From the cell containing the given text, extract its center point as (x, y) coordinate. 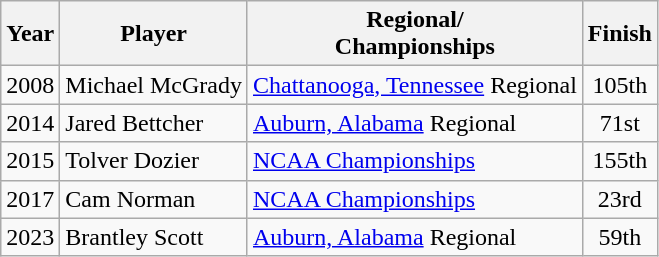
71st (620, 123)
Michael McGrady (154, 85)
Brantley Scott (154, 237)
Tolver Dozier (154, 161)
2015 (30, 161)
Jared Bettcher (154, 123)
155th (620, 161)
Cam Norman (154, 199)
Finish (620, 34)
Year (30, 34)
Regional/Championships (414, 34)
2017 (30, 199)
2008 (30, 85)
105th (620, 85)
Chattanooga, Tennessee Regional (414, 85)
2014 (30, 123)
23rd (620, 199)
2023 (30, 237)
59th (620, 237)
Player (154, 34)
